Detect which cell encompasses the target text, then output its [X, Y] center coordinate. 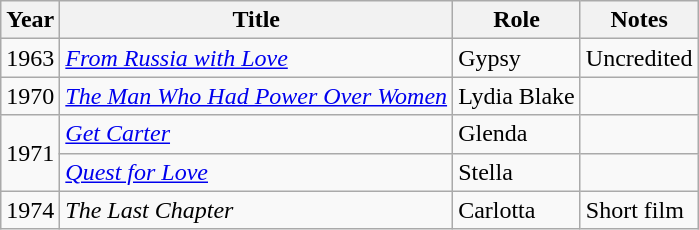
Quest for Love [256, 172]
Year [30, 20]
1970 [30, 96]
1971 [30, 153]
Stella [517, 172]
Get Carter [256, 134]
1963 [30, 58]
Gypsy [517, 58]
Title [256, 20]
Carlotta [517, 210]
Uncredited [639, 58]
Role [517, 20]
1974 [30, 210]
The Man Who Had Power Over Women [256, 96]
From Russia with Love [256, 58]
The Last Chapter [256, 210]
Glenda [517, 134]
Short film [639, 210]
Lydia Blake [517, 96]
Notes [639, 20]
